Scan for the cell matching the given text and deliver its (x, y) coordinate at center. 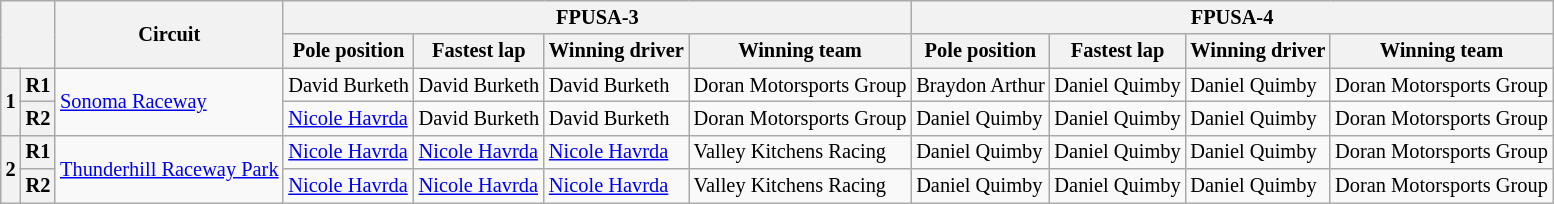
Braydon Arthur (980, 85)
Thunderhill Raceway Park (169, 168)
1 (11, 102)
2 (11, 168)
FPUSA-3 (597, 17)
FPUSA-4 (1232, 17)
Circuit (169, 34)
Sonoma Raceway (169, 102)
